Scan for the cell matching the given text and deliver its (X, Y) coordinate at center. 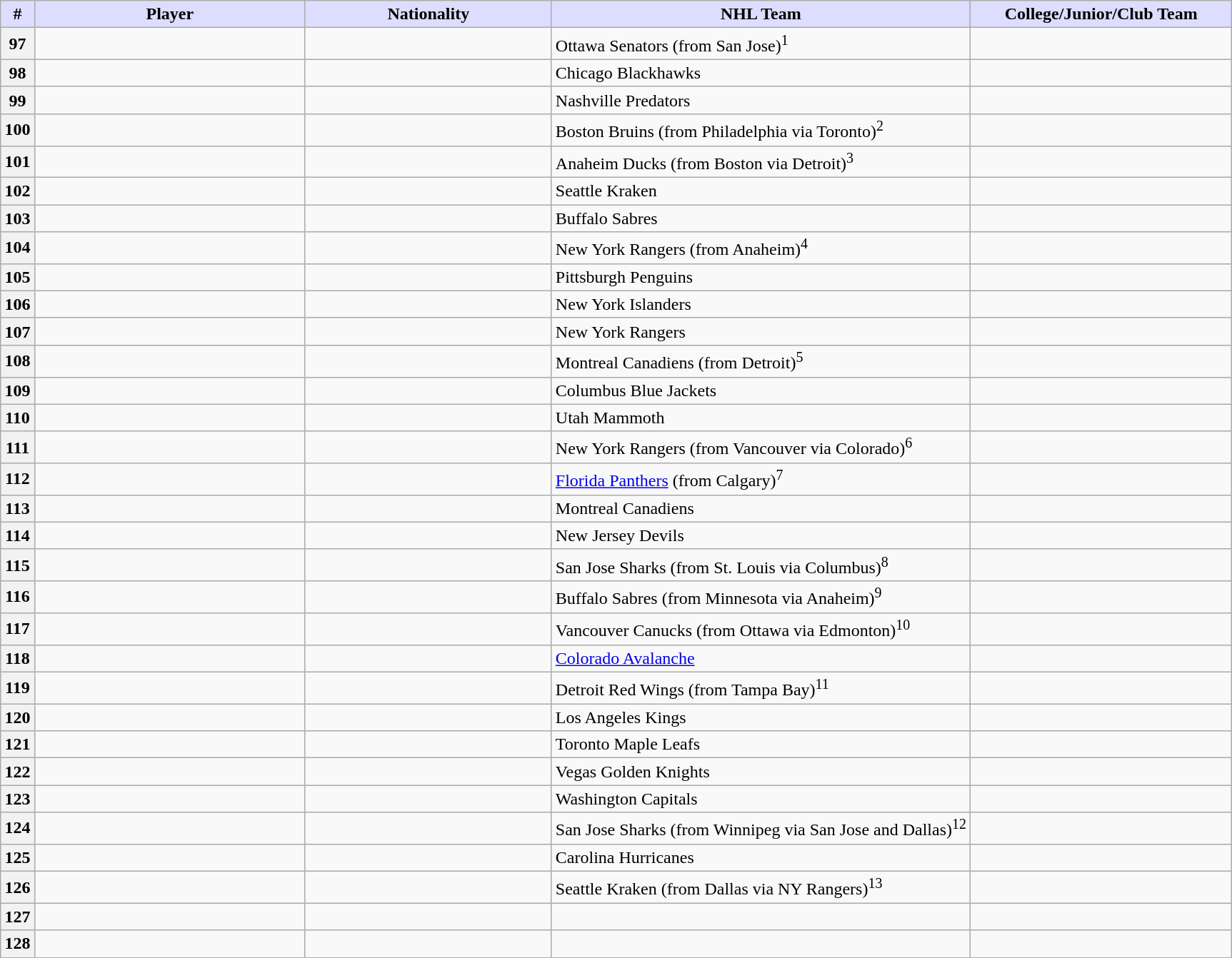
100 (17, 130)
Boston Bruins (from Philadelphia via Toronto)2 (761, 130)
New York Rangers (from Vancouver via Colorado)6 (761, 447)
Utah Mammoth (761, 418)
126 (17, 888)
111 (17, 447)
Carolina Hurricanes (761, 857)
Ottawa Senators (from San Jose)1 (761, 44)
97 (17, 44)
113 (17, 508)
102 (17, 191)
New York Islanders (761, 304)
Toronto Maple Leafs (761, 745)
Chicago Blackhawks (761, 73)
Seattle Kraken (761, 191)
110 (17, 418)
104 (17, 248)
114 (17, 535)
107 (17, 331)
New York Rangers (761, 331)
San Jose Sharks (from Winnipeg via San Jose and Dallas)12 (761, 828)
San Jose Sharks (from St. Louis via Columbus)8 (761, 565)
Florida Panthers (from Calgary)7 (761, 480)
99 (17, 100)
# (17, 14)
109 (17, 390)
103 (17, 218)
101 (17, 161)
112 (17, 480)
118 (17, 658)
Washington Capitals (761, 799)
Colorado Avalanche (761, 658)
Nashville Predators (761, 100)
105 (17, 277)
Detroit Red Wings (from Tampa Bay)11 (761, 688)
Vancouver Canucks (from Ottawa via Edmonton)10 (761, 628)
116 (17, 597)
Anaheim Ducks (from Boston via Detroit)3 (761, 161)
108 (17, 361)
New Jersey Devils (761, 535)
123 (17, 799)
Montreal Canadiens (761, 508)
Vegas Golden Knights (761, 772)
98 (17, 73)
115 (17, 565)
Seattle Kraken (from Dallas via NY Rangers)13 (761, 888)
Nationality (429, 14)
120 (17, 717)
106 (17, 304)
Pittsburgh Penguins (761, 277)
NHL Team (761, 14)
Buffalo Sabres (761, 218)
127 (17, 917)
124 (17, 828)
117 (17, 628)
122 (17, 772)
121 (17, 745)
Montreal Canadiens (from Detroit)5 (761, 361)
Buffalo Sabres (from Minnesota via Anaheim)9 (761, 597)
Player (170, 14)
Columbus Blue Jackets (761, 390)
College/Junior/Club Team (1101, 14)
125 (17, 857)
128 (17, 944)
119 (17, 688)
New York Rangers (from Anaheim)4 (761, 248)
Los Angeles Kings (761, 717)
